Pinpoint the cell where the given text exists, returning its (X, Y) midpoint coordinate. 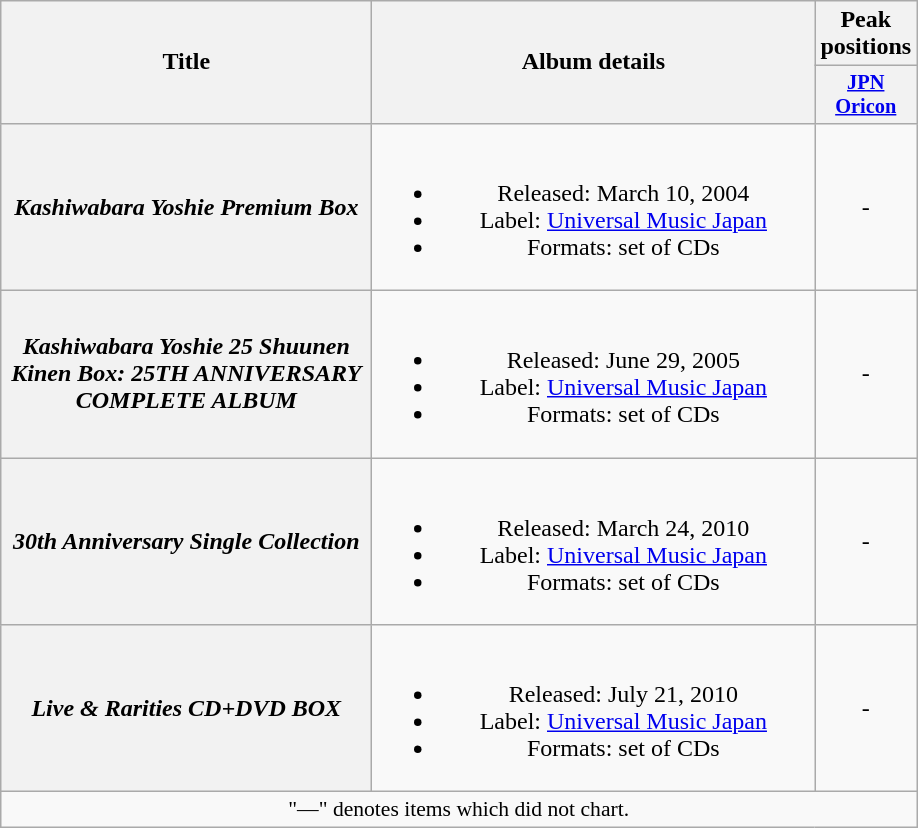
Title (186, 62)
Released: March 10, 2004Label: Universal Music JapanFormats: set of CDs (594, 206)
Live & Rarities CD+DVD BOX (186, 708)
Album details (594, 62)
Released: March 24, 2010Label: Universal Music JapanFormats: set of CDs (594, 542)
Released: July 21, 2010Label: Universal Music JapanFormats: set of CDs (594, 708)
JPNOricon (866, 95)
Kashiwabara Yoshie Premium Box (186, 206)
"—" denotes items which did not chart. (459, 810)
Released: June 29, 2005Label: Universal Music JapanFormats: set of CDs (594, 374)
30th Anniversary Single Collection (186, 542)
Kashiwabara Yoshie 25 Shuunen Kinen Box: 25TH ANNIVERSARY COMPLETE ALBUM (186, 374)
Peak positions (866, 34)
